Pinpoint the cell where the given text exists, returning its [X, Y] midpoint coordinate. 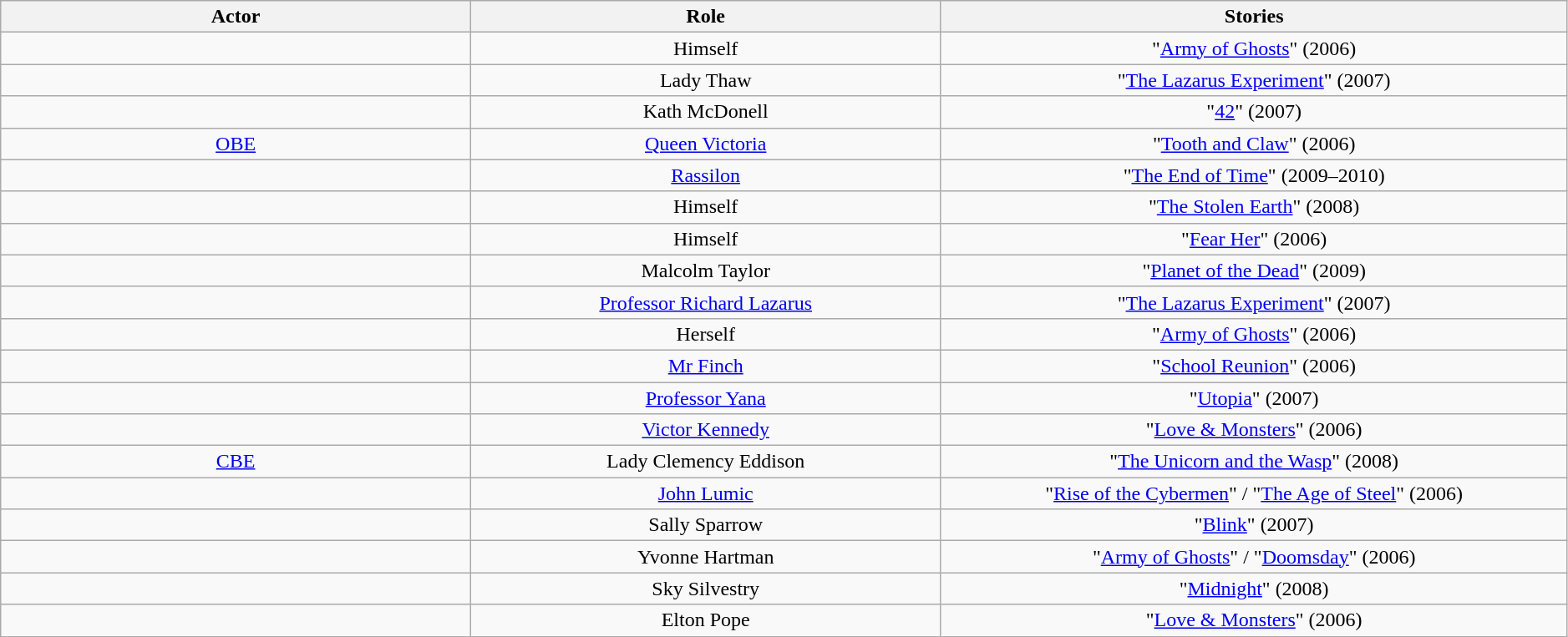
Kath McDonell [705, 112]
"42" (2007) [1254, 112]
Professor Yana [705, 398]
Elton Pope [705, 620]
OBE [236, 144]
CBE [236, 462]
"Army of Ghosts" / "Doomsday" (2006) [1254, 557]
Yvonne Hartman [705, 557]
"School Reunion" (2006) [1254, 366]
"The End of Time" (2009–2010) [1254, 175]
"Tooth and Claw" (2006) [1254, 144]
Sally Sparrow [705, 525]
"Midnight" (2008) [1254, 589]
Queen Victoria [705, 144]
"Rise of the Cybermen" / "The Age of Steel" (2006) [1254, 493]
Lady Clemency Eddison [705, 462]
Lady Thaw [705, 80]
Professor Richard Lazarus [705, 302]
John Lumic [705, 493]
Malcolm Taylor [705, 270]
"Blink" (2007) [1254, 525]
"Planet of the Dead" (2009) [1254, 270]
Role [705, 17]
Rassilon [705, 175]
"The Unicorn and the Wasp" (2008) [1254, 462]
Sky Silvestry [705, 589]
"Utopia" (2007) [1254, 398]
Actor [236, 17]
Stories [1254, 17]
Mr Finch [705, 366]
"Fear Her" (2006) [1254, 239]
"The Stolen Earth" (2008) [1254, 207]
Herself [705, 334]
Victor Kennedy [705, 430]
